Capture the cell that displays the provided text and extract its [x, y] central coordinate. 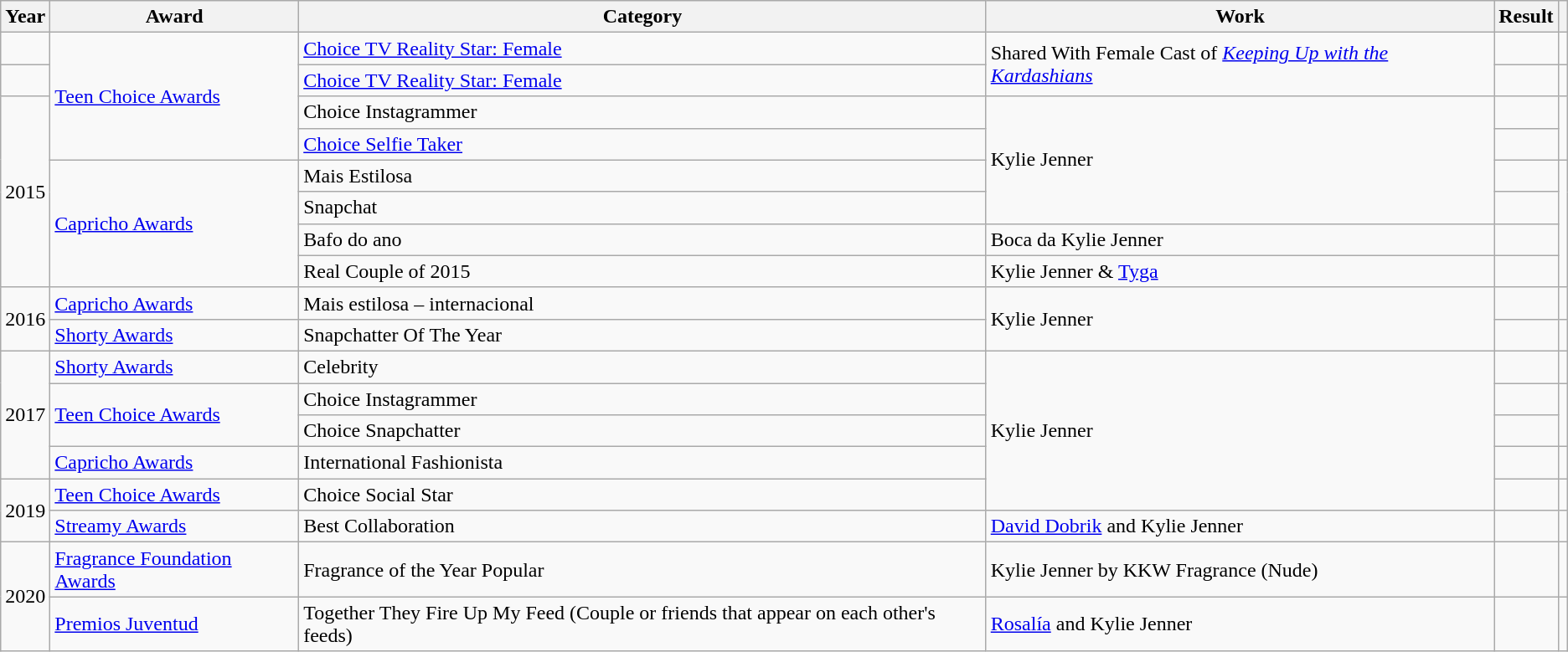
Celebrity [643, 367]
Premios Juventud [174, 624]
Choice Social Star [643, 495]
Year [25, 17]
Fragrance of the Year Popular [643, 569]
Best Collaboration [643, 526]
Rosalía and Kylie Jenner [1240, 624]
International Fashionista [643, 463]
Category [643, 17]
2020 [25, 597]
Mais Estilosa [643, 176]
Choice Selfie Taker [643, 144]
Result [1526, 17]
2016 [25, 319]
Mais estilosa – internacional [643, 303]
Kylie Jenner by KKW Fragrance (Nude) [1240, 569]
2015 [25, 192]
Fragrance Foundation Awards [174, 569]
Kylie Jenner & Tyga [1240, 271]
2019 [25, 511]
Choice Snapchatter [643, 431]
2017 [25, 414]
Shared With Female Cast of Keeping Up with the Kardashians [1240, 64]
David Dobrik and Kylie Jenner [1240, 526]
Award [174, 17]
Bafo do ano [643, 239]
Snapchat [643, 208]
Work [1240, 17]
Boca da Kylie Jenner [1240, 239]
Together They Fire Up My Feed (Couple or friends that appear on each other's feeds) [643, 624]
Streamy Awards [174, 526]
Snapchatter Of The Year [643, 335]
Real Couple of 2015 [643, 271]
